Determine the [x, y] coordinate at the center of the cell enclosing the given text.  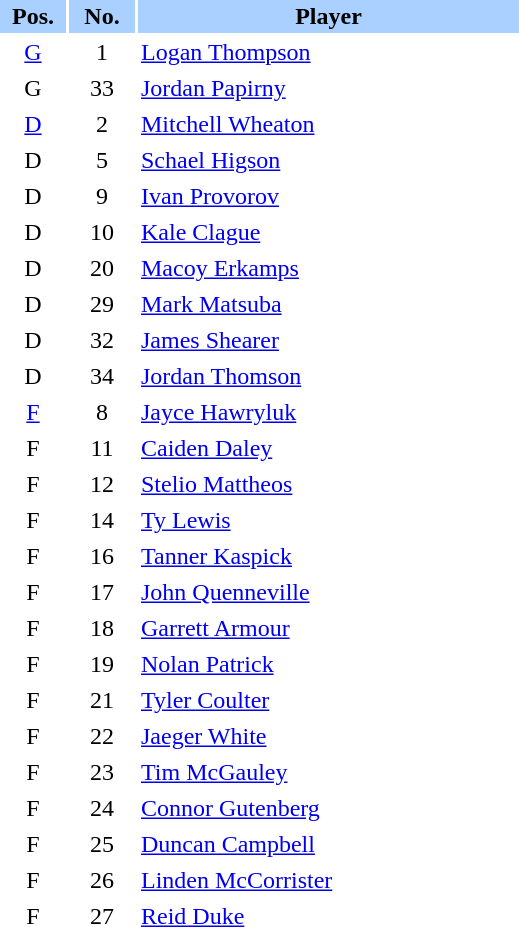
Ty Lewis [328, 520]
Mark Matsuba [328, 304]
12 [102, 484]
23 [102, 772]
Jordan Thomson [328, 376]
Player [328, 16]
Logan Thompson [328, 52]
5 [102, 160]
9 [102, 196]
Caiden Daley [328, 448]
Stelio Mattheos [328, 484]
Tanner Kaspick [328, 556]
Pos. [33, 16]
Kale Clague [328, 232]
No. [102, 16]
29 [102, 304]
Tyler Coulter [328, 700]
1 [102, 52]
Tim McGauley [328, 772]
22 [102, 736]
32 [102, 340]
11 [102, 448]
Nolan Patrick [328, 664]
20 [102, 268]
17 [102, 592]
Linden McCorrister [328, 880]
26 [102, 880]
Connor Gutenberg [328, 808]
18 [102, 628]
33 [102, 88]
21 [102, 700]
Jaeger White [328, 736]
Garrett Armour [328, 628]
19 [102, 664]
Mitchell Wheaton [328, 124]
34 [102, 376]
Macoy Erkamps [328, 268]
John Quenneville [328, 592]
Ivan Provorov [328, 196]
2 [102, 124]
24 [102, 808]
Duncan Campbell [328, 844]
10 [102, 232]
8 [102, 412]
Jordan Papirny [328, 88]
James Shearer [328, 340]
16 [102, 556]
14 [102, 520]
Schael Higson [328, 160]
25 [102, 844]
Jayce Hawryluk [328, 412]
